Identify which cell holds the provided text, then report its [x, y] central coordinate. 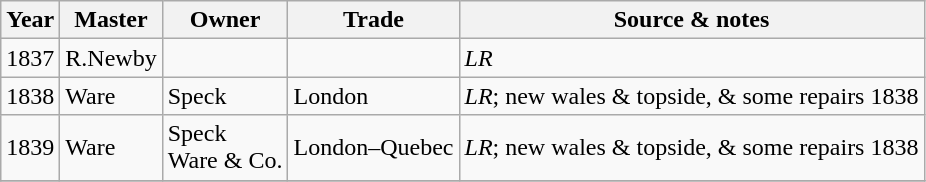
London [374, 96]
Trade [374, 20]
LR [692, 58]
Master [111, 20]
R.Newby [111, 58]
London–Quebec [374, 148]
Year [30, 20]
Owner [225, 20]
1837 [30, 58]
1838 [30, 96]
SpeckWare & Co. [225, 148]
1839 [30, 148]
Speck [225, 96]
Source & notes [692, 20]
